Locate the cell with the specified text and output its [x, y] center coordinate. 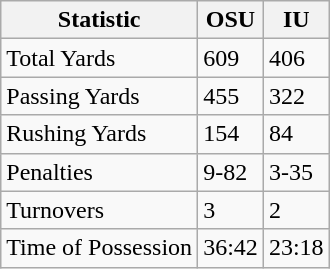
Penalties [100, 172]
154 [231, 134]
2 [296, 210]
23:18 [296, 248]
Rushing Yards [100, 134]
455 [231, 96]
Passing Yards [100, 96]
OSU [231, 20]
3 [231, 210]
Turnovers [100, 210]
9-82 [231, 172]
322 [296, 96]
609 [231, 58]
IU [296, 20]
3-35 [296, 172]
36:42 [231, 248]
406 [296, 58]
Total Yards [100, 58]
84 [296, 134]
Time of Possession [100, 248]
Statistic [100, 20]
